Search for the cell housing the specified text and yield its (x, y) center coordinate. 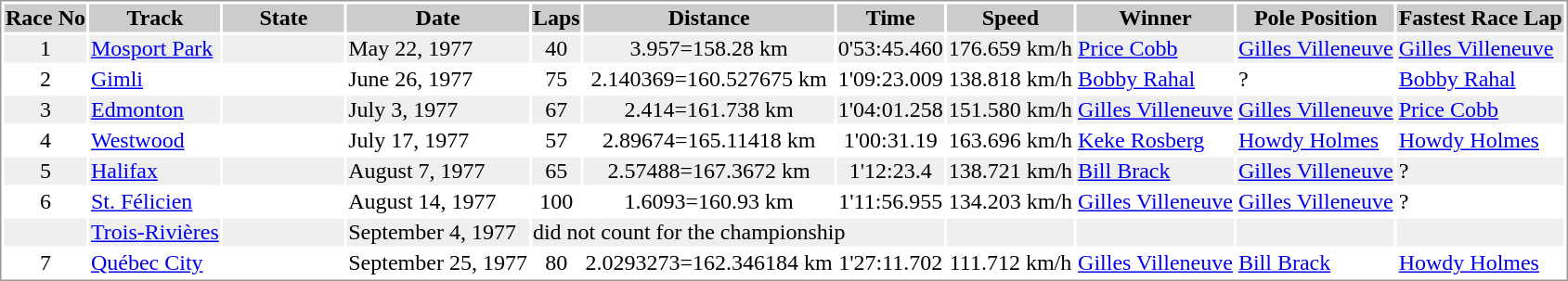
St. Félicien (154, 201)
Edmonton (154, 110)
Mosport Park (154, 49)
2.414=161.738 km (709, 110)
Race No (45, 18)
May 22, 1977 (438, 49)
1'27:11.702 (890, 262)
138.818 km/h (1010, 79)
2.57488=167.3672 km (709, 172)
Westwood (154, 140)
1 (45, 49)
111.712 km/h (1010, 262)
July 3, 1977 (438, 110)
67 (556, 110)
3.957=158.28 km (709, 49)
40 (556, 49)
80 (556, 262)
138.721 km/h (1010, 172)
Distance (709, 18)
7 (45, 262)
75 (556, 79)
Date (438, 18)
Pole Position (1315, 18)
57 (556, 140)
1'04:01.258 (890, 110)
163.696 km/h (1010, 140)
Gimli (154, 79)
Keke Rosberg (1156, 140)
Québec City (154, 262)
134.203 km/h (1010, 201)
151.580 km/h (1010, 110)
September 4, 1977 (438, 233)
September 25, 1977 (438, 262)
State (283, 18)
Winner (1156, 18)
0'53:45.460 (890, 49)
1.6093=160.93 km (709, 201)
August 7, 1977 (438, 172)
176.659 km/h (1010, 49)
4 (45, 140)
100 (556, 201)
1'00:31.19 (890, 140)
2.89674=165.11418 km (709, 140)
1'11:56.955 (890, 201)
Halifax (154, 172)
5 (45, 172)
did not count for the championship (737, 233)
August 14, 1977 (438, 201)
June 26, 1977 (438, 79)
Time (890, 18)
65 (556, 172)
1'09:23.009 (890, 79)
6 (45, 201)
2.0293273=162.346184 km (709, 262)
2.140369=160.527675 km (709, 79)
3 (45, 110)
1'12:23.4 (890, 172)
Speed (1010, 18)
Trois-Rivières (154, 233)
Fastest Race Lap (1480, 18)
July 17, 1977 (438, 140)
2 (45, 79)
Laps (556, 18)
Track (154, 18)
